Capture the cell that displays the provided text and extract its [X, Y] central coordinate. 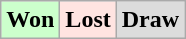
Draw [150, 20]
Won [30, 20]
Lost [88, 20]
